Capture the cell that displays the provided text and extract its (x, y) central coordinate. 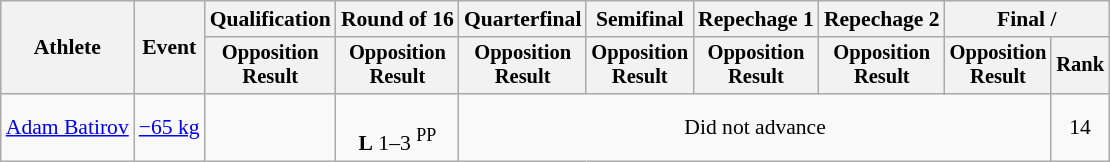
Semifinal (640, 19)
Repechage 1 (756, 19)
Repechage 2 (882, 19)
Rank (1080, 66)
L 1–3 PP (398, 128)
−65 kg (170, 128)
Qualification (270, 19)
Event (170, 48)
Did not advance (755, 128)
Round of 16 (398, 19)
14 (1080, 128)
Quarterfinal (523, 19)
Adam Batirov (68, 128)
Final / (1027, 19)
Athlete (68, 48)
